Identify which cell holds the provided text, then report its [x, y] central coordinate. 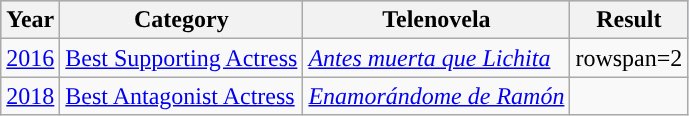
Best Supporting Actress [182, 58]
Enamorándome de Ramón [436, 96]
rowspan=2 [629, 58]
Category [182, 20]
Result [629, 20]
2016 [30, 58]
Telenovela [436, 20]
Antes muerta que Lichita [436, 58]
Year [30, 20]
Best Antagonist Actress [182, 96]
2018 [30, 96]
